Provide the [x, y] coordinate of the cell's center where the given text is located.  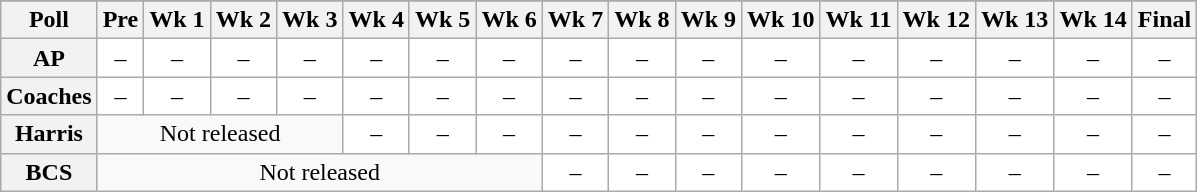
Wk 13 [1014, 20]
BCS [49, 172]
Wk 12 [936, 20]
Wk 9 [708, 20]
Coaches [49, 96]
Wk 14 [1093, 20]
Wk 7 [575, 20]
Wk 2 [243, 20]
Wk 4 [376, 20]
Wk 5 [442, 20]
Wk 3 [310, 20]
Poll [49, 20]
Harris [49, 134]
Wk 8 [642, 20]
Pre [120, 20]
Wk 1 [177, 20]
Wk 6 [509, 20]
Wk 11 [858, 20]
Wk 10 [781, 20]
AP [49, 58]
Final [1164, 20]
